Detect which cell encompasses the target text, then output its (x, y) center coordinate. 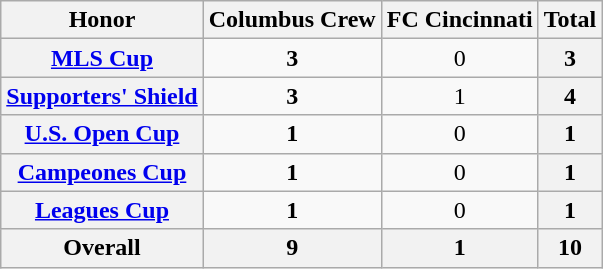
Supporters' Shield (102, 96)
Columbus Crew (292, 20)
Campeones Cup (102, 172)
U.S. Open Cup (102, 134)
Overall (102, 248)
MLS Cup (102, 58)
9 (292, 248)
Leagues Cup (102, 210)
10 (570, 248)
4 (570, 96)
FC Cincinnati (460, 20)
Honor (102, 20)
Total (570, 20)
